Capture the cell that displays the provided text and extract its [X, Y] central coordinate. 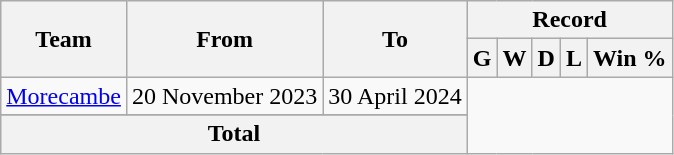
Record [570, 20]
L [574, 58]
Team [64, 39]
Total [234, 134]
W [514, 58]
20 November 2023 [224, 96]
G [482, 58]
30 April 2024 [395, 96]
Morecambe [64, 96]
To [395, 39]
From [224, 39]
Win % [630, 58]
D [546, 58]
